Capture the cell that displays the provided text and extract its (X, Y) central coordinate. 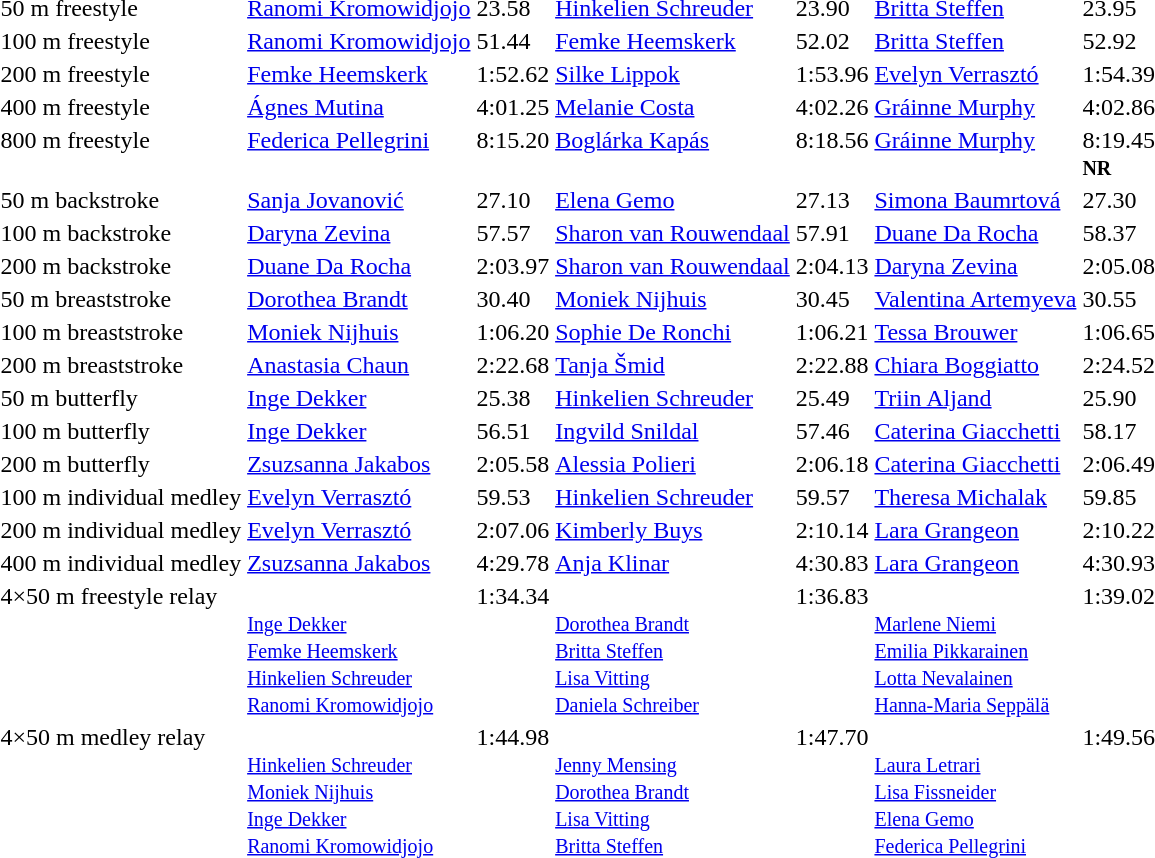
Melanie Costa (673, 107)
2:04.13 (832, 266)
Elena Gemo (673, 200)
2:07.06 (513, 530)
1:53.96 (832, 74)
Dorothea Brandt (359, 299)
59.53 (513, 497)
1:36.83 (832, 650)
57.91 (832, 233)
57.57 (513, 233)
27.13 (832, 200)
8:18.56 (832, 154)
Triin Aljand (976, 398)
Anja Klinar (673, 563)
27.10 (513, 200)
1:52.62 (513, 74)
Britta Steffen (976, 41)
30.40 (513, 299)
4:30.83 (832, 563)
Valentina Artemyeva (976, 299)
Simona Baumrtová (976, 200)
1:06.21 (832, 332)
4:01.25 (513, 107)
Kimberly Buys (673, 530)
2:22.68 (513, 365)
25.49 (832, 398)
59.57 (832, 497)
2:22.88 (832, 365)
51.44 (513, 41)
Dorothea BrandtBritta SteffenLisa VittingDaniela Schreiber (673, 650)
2:06.18 (832, 464)
Ingvild Snildal (673, 431)
Theresa Michalak (976, 497)
2:10.14 (832, 530)
57.46 (832, 431)
Chiara Boggiatto (976, 365)
Sophie De Ronchi (673, 332)
Tanja Šmid (673, 365)
4:29.78 (513, 563)
1:34.34 (513, 650)
8:15.20 (513, 154)
1:06.20 (513, 332)
Silke Lippok (673, 74)
2:03.97 (513, 266)
56.51 (513, 431)
30.45 (832, 299)
Tessa Brouwer (976, 332)
Boglárka Kapás (673, 154)
Ranomi Kromowidjojo (359, 41)
Federica Pellegrini (359, 154)
Inge DekkerFemke HeemskerkHinkelien SchreuderRanomi Kromowidjojo (359, 650)
Alessia Polieri (673, 464)
Sanja Jovanović (359, 200)
Ágnes Mutina (359, 107)
4:02.26 (832, 107)
Anastasia Chaun (359, 365)
Marlene NiemiEmilia PikkarainenLotta NevalainenHanna-Maria Seppälä (976, 650)
52.02 (832, 41)
25.38 (513, 398)
2:05.58 (513, 464)
